Return [X, Y] of the center of cell containing provided text 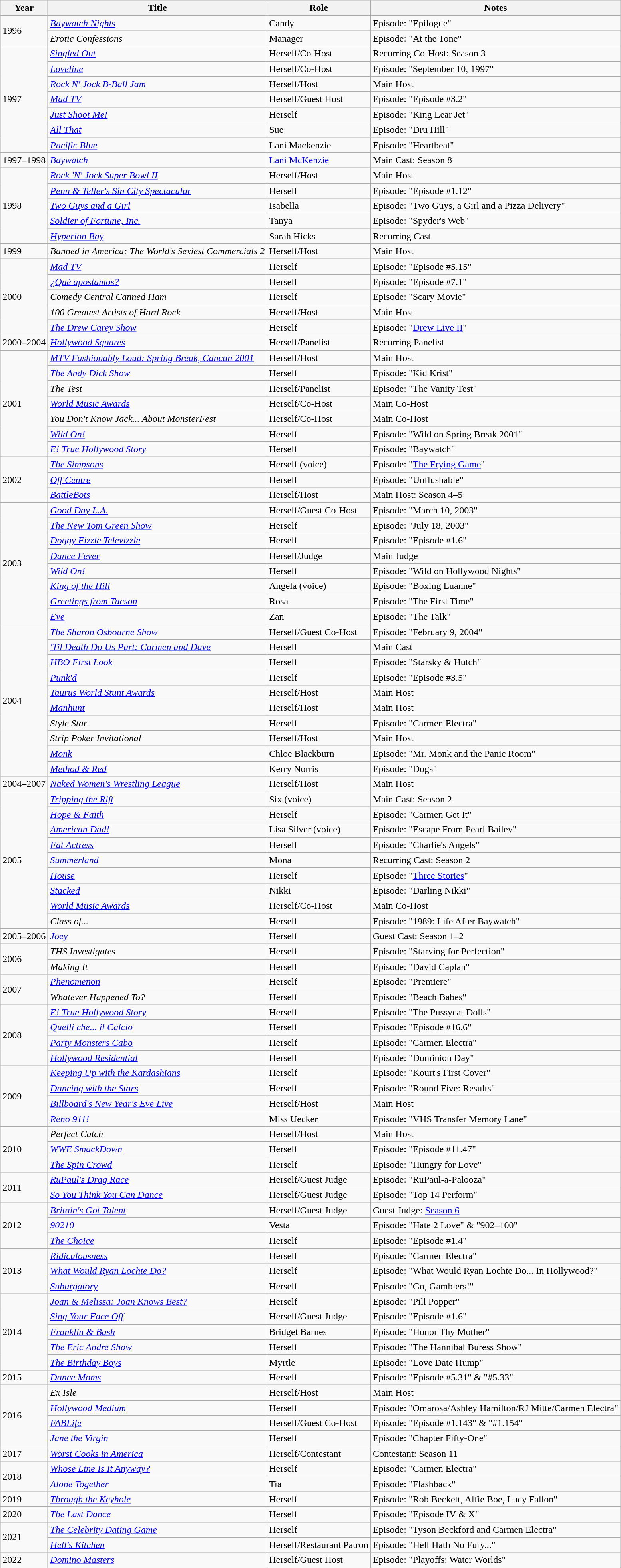
Episode: "Episode IV & X" [496, 1514]
Episode: "Tyson Beckford and Carmen Electra" [496, 1530]
2017 [24, 1454]
Episode: "Dru Hill" [496, 130]
2004 [24, 700]
Episode: "Episode #1.143" & "#1.154" [496, 1423]
Two Guys and a Girl [157, 206]
2021 [24, 1537]
The Birthday Boys [157, 1362]
Contestant: Season 11 [496, 1454]
Whose Line Is It Anyway? [157, 1469]
THS Investigates [157, 952]
The Sharon Osbourne Show [157, 632]
Episode: "July 18, 2003" [496, 525]
Episode: "Dogs" [496, 769]
Episode: "Playoffs: Water Worlds" [496, 1560]
Loveline [157, 69]
FABLife [157, 1423]
Recurring Cast: Season 2 [496, 860]
The Test [157, 388]
Episode: "Kid Krist" [496, 373]
Worst Cooks in America [157, 1454]
Episode: "Pill Popper" [496, 1301]
Reno 911! [157, 1119]
Monk [157, 754]
Rosa [319, 601]
¿Qué apostamos? [157, 282]
Bridget Barnes [319, 1332]
1996 [24, 31]
Episode: "Heartbeat" [496, 145]
1997 [24, 99]
American Dad! [157, 830]
Good Day L.A. [157, 510]
Herself/Judge [319, 556]
King of the Hill [157, 586]
Stacked [157, 890]
Main Cast [496, 647]
Episode: "Spyder's Web" [496, 221]
Episode: "Hate 2 Love" & "902–100" [496, 1225]
Lani Mackenzie [319, 145]
Episode: "RuPaul-a-Palooza" [496, 1180]
Guest Cast: Season 1–2 [496, 936]
Episode: "The First Time" [496, 601]
Recurring Panelist [496, 343]
2008 [24, 1035]
You Don't Know Jack... About MonsterFest [157, 419]
Sue [319, 130]
2003 [24, 563]
Nikki [319, 890]
Naked Women's Wrestling League [157, 784]
Greetings from Tucson [157, 601]
2000–2004 [24, 343]
Taurus World Stunt Awards [157, 693]
Phenomenon [157, 982]
2006 [24, 959]
The Spin Crowd [157, 1165]
Episode: "What Would Ryan Lochte Do... In Hollywood?" [496, 1271]
Episode: "Two Guys, a Girl and a Pizza Delivery" [496, 206]
Episode: "Rob Beckett, Alfie Boe, Lucy Fallon" [496, 1499]
Class of... [157, 921]
Manhunt [157, 708]
Doggy Fizzle Televizzle [157, 541]
Episode: "The Hannibal Buress Show" [496, 1347]
Episode: "Scary Movie" [496, 297]
Notes [496, 8]
Candy [319, 23]
Herself (voice) [319, 465]
Recurring Co-Host: Season 3 [496, 54]
2009 [24, 1096]
Episode: "Epilogue" [496, 23]
Episode: "September 10, 1997" [496, 69]
Episode: "Hell Hath No Fury..." [496, 1545]
Off Centre [157, 480]
Episode: "Episode #3.2" [496, 99]
Chloe Blackburn [319, 754]
Lisa Silver (voice) [319, 830]
Pacific Blue [157, 145]
2005 [24, 860]
The Eric Andre Show [157, 1347]
Kerry Norris [319, 769]
Hollywood Residential [157, 1058]
Main Cast: Season 2 [496, 799]
Method & Red [157, 769]
BattleBots [157, 495]
Herself/Contestant [319, 1454]
The Celebrity Dating Game [157, 1530]
Sarah Hicks [319, 236]
The Andy Dick Show [157, 373]
Suburgatory [157, 1286]
Episode: "Carmen Get It" [496, 814]
Title [157, 8]
House [157, 875]
Main Judge [496, 556]
Vesta [319, 1225]
Episode: "Wild on Spring Break 2001" [496, 434]
Party Monsters Cabo [157, 1043]
Comedy Central Canned Ham [157, 297]
Episode: "The Frying Game" [496, 465]
Episode: "Beach Babes" [496, 997]
Fat Actress [157, 845]
Dancing with the Stars [157, 1088]
Episode: "Starsky & Hutch" [496, 662]
Episode: "Love Date Hump" [496, 1362]
2005–2006 [24, 936]
Zan [319, 616]
Episode: "Episode #7.1" [496, 282]
Episode: "Premiere" [496, 982]
Rock 'N' Jock Super Bowl II [157, 175]
Episode: "Escape From Pearl Bailey" [496, 830]
2010 [24, 1149]
Lani McKenzie [319, 160]
Franklin & Bash [157, 1332]
Episode: "Chapter Fifty-One" [496, 1438]
Episode: "Episode #11.47" [496, 1149]
So You Think You Can Dance [157, 1195]
Episode: "VHS Transfer Memory Lane" [496, 1119]
Joan & Melissa: Joan Knows Best? [157, 1301]
Banned in America: The World's Sexiest Commercials 2 [157, 251]
2016 [24, 1415]
Hell's Kitchen [157, 1545]
2001 [24, 403]
The Last Dance [157, 1514]
2000 [24, 297]
Herself/Restaurant Patron [319, 1545]
Episode: "Episode #3.5" [496, 678]
2007 [24, 989]
Joey [157, 936]
2015 [24, 1377]
The Simpsons [157, 465]
Strip Poker Invitational [157, 738]
Role [319, 8]
Episode: "Baywatch" [496, 449]
Mona [319, 860]
Punk'd [157, 678]
Episode: "Episode #1.4" [496, 1241]
2012 [24, 1225]
Dance Fever [157, 556]
Hollywood Squares [157, 343]
Singled Out [157, 54]
Episode: "Episode #5.15" [496, 267]
Quelli che... il Calcio [157, 1027]
2018 [24, 1476]
Episode: "Charlie's Angels" [496, 845]
Episode: "Dominion Day" [496, 1058]
Isabella [319, 206]
2022 [24, 1560]
Episode: "The Talk" [496, 616]
Episode: "February 9, 2004" [496, 632]
Ridiculousness [157, 1256]
Penn & Teller's Sin City Spectacular [157, 191]
Episode: "Honor Thy Mother" [496, 1332]
Dance Moms [157, 1377]
2011 [24, 1187]
Through the Keyhole [157, 1499]
Hyperion Bay [157, 236]
Alone Together [157, 1484]
Episode: "David Caplan" [496, 967]
Episode: "Wild on Hollywood Nights" [496, 571]
Episode: "Boxing Luanne" [496, 586]
Whatever Happened To? [157, 997]
Main Host: Season 4–5 [496, 495]
Six (voice) [319, 799]
Baywatch [157, 160]
What Would Ryan Lochte Do? [157, 1271]
2019 [24, 1499]
2004–2007 [24, 784]
Hollywood Medium [157, 1408]
Guest Judge: Season 6 [496, 1210]
Keeping Up with the Kardashians [157, 1073]
Summerland [157, 860]
Episode: "The Vanity Test" [496, 388]
Episode: "Omarosa/Ashley Hamilton/RJ Mitte/Carmen Electra" [496, 1408]
Episode: "Top 14 Perform" [496, 1195]
Episode: "Starving for Perfection" [496, 952]
2014 [24, 1332]
Episode: "Episode #5.31" & "#5.33" [496, 1377]
Episode: "Kourt's First Cover" [496, 1073]
Episode: "1989: Life After Baywatch" [496, 921]
Year [24, 8]
100 Greatest Artists of Hard Rock [157, 312]
Episode: "Drew Live II" [496, 327]
Episode: "Hungry for Love" [496, 1165]
Just Shoot Me! [157, 114]
Erotic Confessions [157, 38]
RuPaul's Drag Race [157, 1180]
Rock N' Jock B-Ball Jam [157, 84]
Episode: "At the Tone" [496, 38]
The Choice [157, 1241]
Tripping the Rift [157, 799]
All That [157, 130]
Jane the Virgin [157, 1438]
Miss Uecker [319, 1119]
Episode: "Unflushable" [496, 480]
The Drew Carey Show [157, 327]
Making It [157, 967]
1998 [24, 205]
Episode: "Flashback" [496, 1484]
Episode: "The Pussycat Dolls" [496, 1012]
Episode: "Mr. Monk and the Panic Room" [496, 754]
'Til Death Do Us Part: Carmen and Dave [157, 647]
Britain's Got Talent [157, 1210]
2020 [24, 1514]
Tia [319, 1484]
Episode: "Round Five: Results" [496, 1088]
90210 [157, 1225]
Domino Masters [157, 1560]
MTV Fashionably Loud: Spring Break, Cancun 2001 [157, 358]
1999 [24, 251]
Style Star [157, 723]
Eve [157, 616]
Episode: "Go, Gamblers!" [496, 1286]
Episode: "King Lear Jet" [496, 114]
2013 [24, 1271]
Recurring Cast [496, 236]
Sing Your Face Off [157, 1317]
The New Tom Green Show [157, 525]
Episode: "Episode #1.12" [496, 191]
HBO First Look [157, 662]
Episode: "Three Stories" [496, 875]
Episode: "Darling Nikki" [496, 890]
Myrtle [319, 1362]
Main Cast: Season 8 [496, 160]
Manager [319, 38]
Angela (voice) [319, 586]
Ex Isle [157, 1392]
1997–1998 [24, 160]
Tanya [319, 221]
Billboard's New Year's Eve Live [157, 1103]
Hope & Faith [157, 814]
2002 [24, 480]
WWE SmackDown [157, 1149]
Episode: "Episode #16.6" [496, 1027]
Soldier of Fortune, Inc. [157, 221]
Episode: "March 10, 2003" [496, 510]
Perfect Catch [157, 1134]
Baywatch Nights [157, 23]
